Pinpoint the cell where the given text exists, returning its [X, Y] midpoint coordinate. 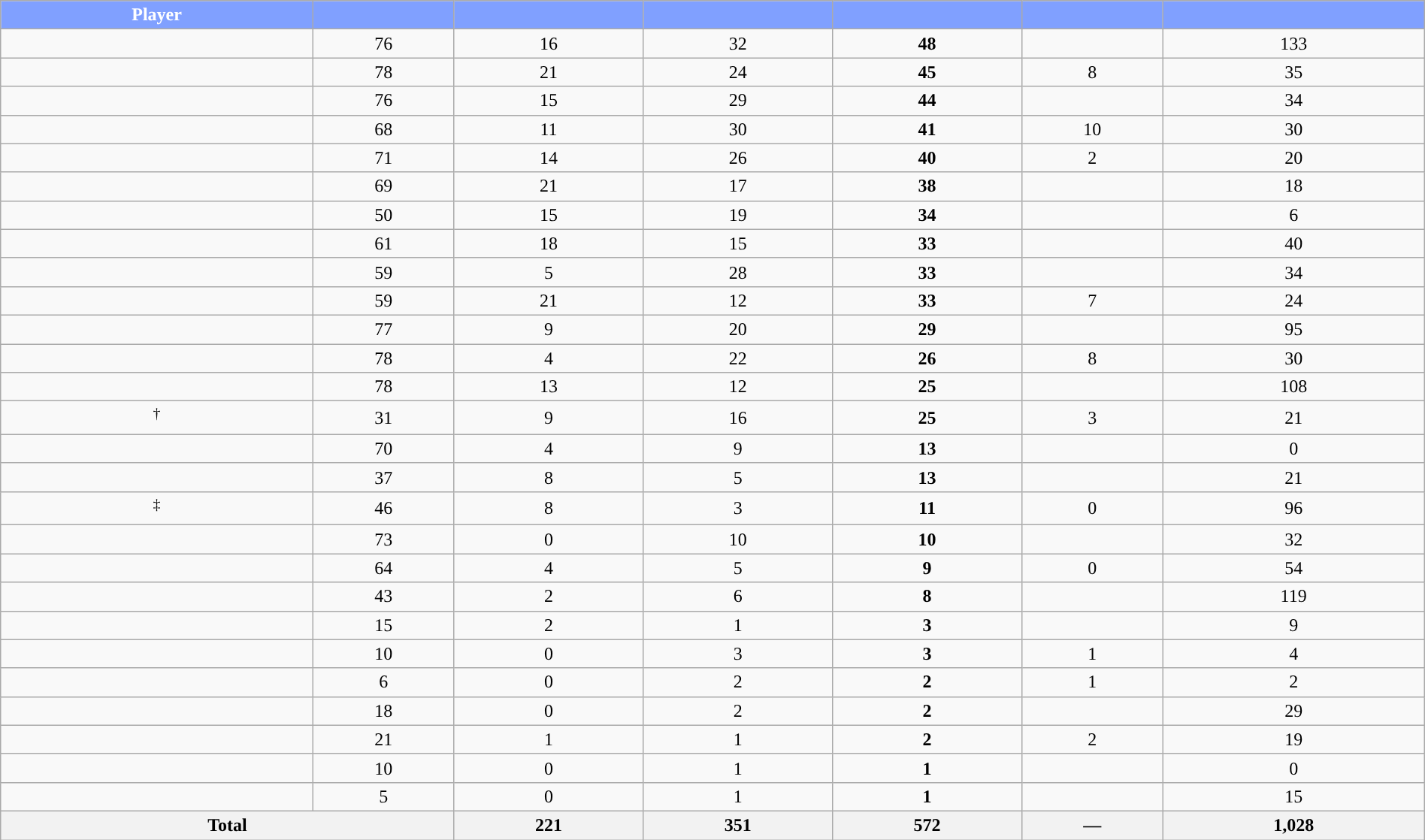
54 [1293, 568]
37 [383, 477]
69 [383, 186]
44 [927, 101]
— [1092, 825]
1,028 [1293, 825]
572 [927, 825]
70 [383, 449]
61 [383, 243]
77 [383, 329]
68 [383, 129]
73 [383, 539]
46 [383, 508]
28 [738, 272]
Player [157, 15]
119 [1293, 597]
† [157, 418]
71 [383, 158]
22 [738, 358]
48 [927, 44]
108 [1293, 387]
38 [927, 186]
43 [383, 597]
133 [1293, 44]
95 [1293, 329]
50 [383, 215]
7 [1092, 301]
17 [738, 186]
‡ [157, 508]
64 [383, 568]
45 [927, 72]
96 [1293, 508]
351 [738, 825]
221 [549, 825]
Total [227, 825]
14 [549, 158]
41 [927, 129]
35 [1293, 72]
31 [383, 418]
